Determine the [X, Y] coordinate at the center of the cell enclosing the given text.  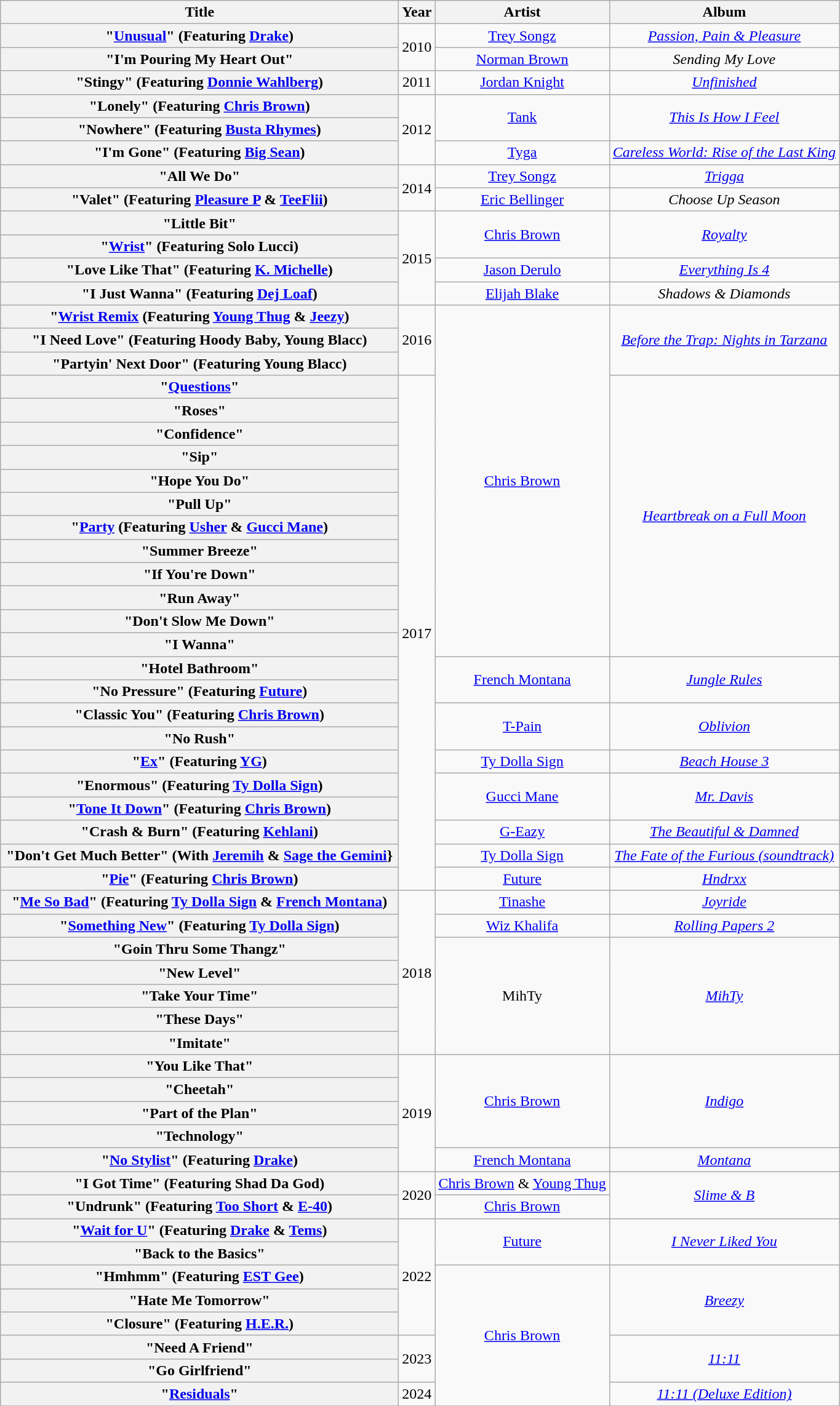
"Technology" [199, 1136]
Mr. Davis [724, 797]
"No Pressure" (Featuring Future) [199, 692]
Eric Bellinger [522, 199]
Heartbreak on a Full Moon [724, 516]
Passion, Pain & Pleasure [724, 36]
"All We Do" [199, 176]
"Unusual" (Featuring Drake) [199, 36]
2014 [417, 188]
The Beautiful & Damned [724, 832]
"I Need Love" (Featuring Hoody Baby, Young Blacc) [199, 340]
"I Got Time" (Featuring Shad Da God) [199, 1183]
"Roses" [199, 410]
"Hmhmm" (Featuring EST Gee) [199, 1277]
"Closure" (Featuring H.E.R.) [199, 1324]
"Take Your Time" [199, 996]
11:11 (Deluxe Edition) [724, 1394]
"Classic You" (Featuring Chris Brown) [199, 715]
"Stingy" (Featuring Donnie Wahlberg) [199, 82]
"Enormous" (Featuring Ty Dolla Sign) [199, 785]
"Don't Get Much Better" (With Jeremih & Sage the Gemini} [199, 855]
"Lonely" (Featuring Chris Brown) [199, 106]
"I Just Wanna" (Featuring Dej Loaf) [199, 294]
"I'm Gone" (Featuring Big Sean) [199, 153]
Tank [522, 118]
"Part of the Plan" [199, 1113]
Album [724, 12]
Tinashe [522, 902]
"Crash & Burn" (Featuring Kehlani) [199, 832]
G-Eazy [522, 832]
Before the Trap: Nights in Tarzana [724, 340]
Careless World: Rise of the Last King [724, 153]
"Wrist Remix (Featuring Young Thug & Jeezy) [199, 317]
"Goin Thru Some Thangz" [199, 949]
"Pull Up" [199, 504]
"Tone It Down" (Featuring Chris Brown) [199, 809]
2016 [417, 340]
Beach House 3 [724, 762]
"Don't Slow Me Down" [199, 621]
Indigo [724, 1101]
"Go Girlfriend" [199, 1370]
Gucci Mane [522, 797]
"Cheetah" [199, 1090]
"Pie" (Featuring Chris Brown) [199, 879]
2023 [417, 1359]
Wiz Khalifa [522, 925]
Title [199, 12]
"Party (Featuring Usher & Gucci Mane) [199, 527]
"Valet" (Featuring Pleasure P & TeeFlii) [199, 199]
"Imitate" [199, 1043]
Shadows & Diamonds [724, 294]
"No Rush" [199, 738]
Trigga [724, 176]
Jordan Knight [522, 82]
Jason Derulo [522, 270]
"Need A Friend" [199, 1347]
"Little Bit" [199, 223]
Chris Brown & Young Thug [522, 1183]
"Questions" [199, 387]
Artist [522, 12]
"Undrunk" (Featuring Too Short & E-40) [199, 1207]
T-Pain [522, 727]
"New Level" [199, 972]
"No Stylist" (Featuring Drake) [199, 1160]
"Nowhere" (Featuring Busta Rhymes) [199, 129]
"Sip" [199, 457]
Joyride [724, 902]
2019 [417, 1113]
2011 [417, 82]
"If You're Down" [199, 574]
Everything Is 4 [724, 270]
11:11 [724, 1359]
"Run Away" [199, 597]
"Hate Me Tomorrow" [199, 1300]
Oblivion [724, 727]
"Hotel Bathroom" [199, 668]
Hndrxx [724, 879]
2015 [417, 258]
"Confidence" [199, 434]
"Residuals" [199, 1394]
Choose Up Season [724, 199]
"Summer Breeze" [199, 551]
2012 [417, 129]
Montana [724, 1160]
"I'm Pouring My Heart Out" [199, 59]
2022 [417, 1277]
Sending My Love [724, 59]
Rolling Papers 2 [724, 925]
2017 [417, 633]
"These Days" [199, 1019]
2024 [417, 1394]
Slime & B [724, 1195]
Tyga [522, 153]
"Ex" (Featuring YG) [199, 762]
This Is How I Feel [724, 118]
"I Wanna" [199, 644]
"Hope You Do" [199, 481]
"Wait for U" (Featuring Drake & Tems) [199, 1230]
"Back to the Basics" [199, 1253]
2010 [417, 47]
Royalty [724, 234]
"Me So Bad" (Featuring Ty Dolla Sign & French Montana) [199, 902]
2018 [417, 972]
"Partyin' Next Door" (Featuring Young Blacc) [199, 364]
Elijah Blake [522, 294]
"Something New" (Featuring Ty Dolla Sign) [199, 925]
The Fate of the Furious (soundtrack) [724, 855]
"You Like That" [199, 1066]
Year [417, 12]
Unfinished [724, 82]
Norman Brown [522, 59]
"Wrist" (Featuring Solo Lucci) [199, 246]
I Never Liked You [724, 1242]
Breezy [724, 1300]
Jungle Rules [724, 679]
2020 [417, 1195]
"Love Like That" (Featuring K. Michelle) [199, 270]
